Determine the [x, y] coordinate at the center of the cell enclosing the given text.  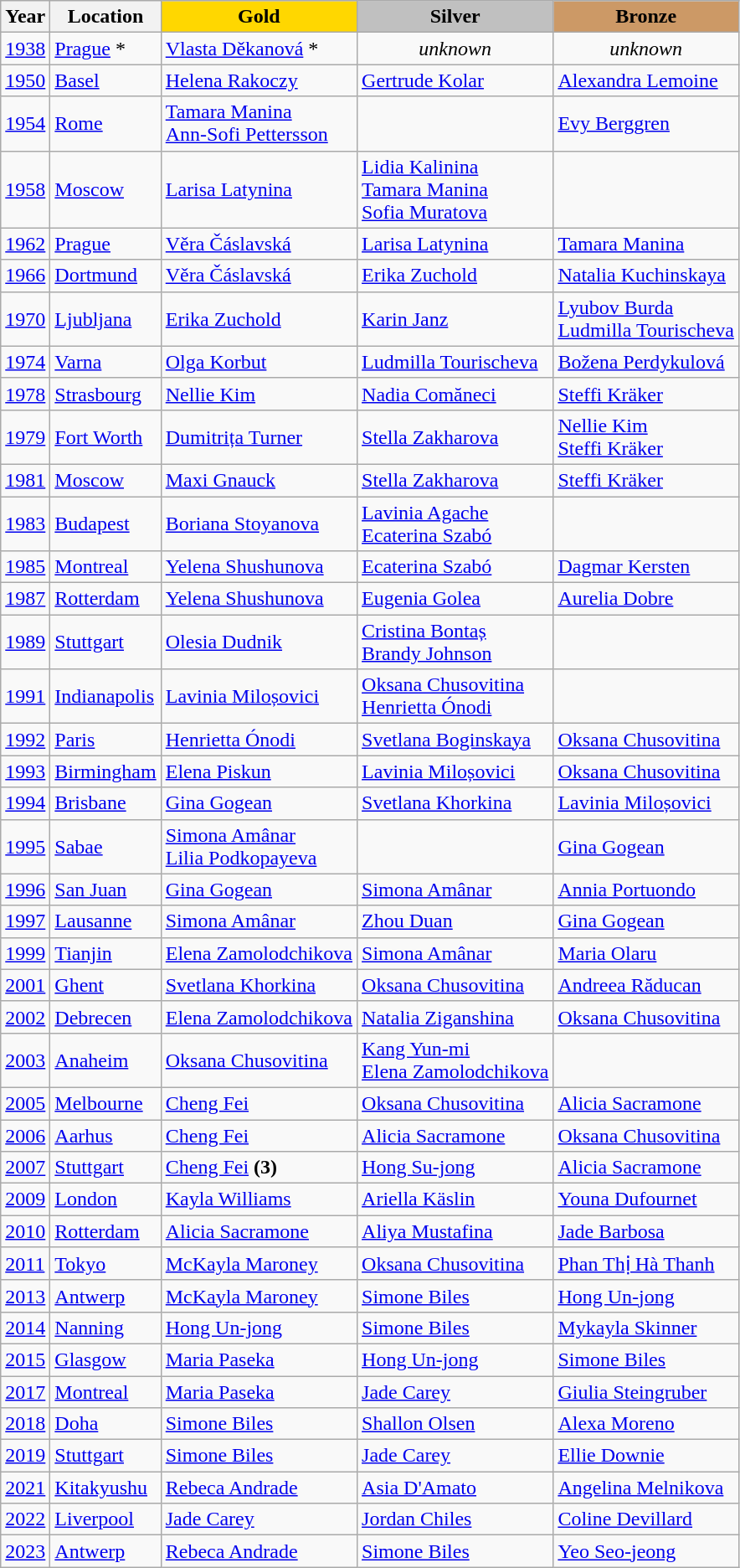
1995 [25, 846]
Nanning [105, 1328]
Aurelia Dobre [646, 599]
Anaheim [105, 1060]
Annia Portuondo [646, 890]
Bronze [646, 17]
Melbourne [105, 1103]
Vlasta Děkanová * [259, 49]
Lausanne [105, 921]
Cristina Bontaș Brandy Johnson [455, 642]
Dumitrița Turner [259, 437]
Varna [105, 362]
Lavinia Agache Ecaterina Szabó [455, 523]
2023 [25, 1551]
Hong Su-jong [455, 1168]
Paris [105, 740]
Evy Berggren [646, 124]
Silver [455, 17]
Gertrude Kolar [455, 80]
2003 [25, 1060]
Lidia Kalinina Tamara Manina Sofia Muratova [455, 189]
Coline Devillard [646, 1519]
2011 [25, 1264]
Gold [259, 17]
Angelina Melnikova [646, 1488]
1981 [25, 480]
2019 [25, 1456]
Maxi Gnauck [259, 480]
Yeo Seo-jeong [646, 1551]
2006 [25, 1135]
Phan Thị Hà Thanh [646, 1264]
2022 [25, 1519]
Prague [105, 244]
Birmingham [105, 771]
Tokyo [105, 1264]
1938 [25, 49]
2018 [25, 1424]
1970 [25, 318]
2010 [25, 1231]
Boriana Stoyanova [259, 523]
Mykayla Skinner [646, 1328]
1978 [25, 394]
Giulia Steingruber [646, 1391]
Kayla Williams [259, 1199]
Andreea Răducan [646, 985]
Ludmilla Tourischeva [455, 362]
Ellie Downie [646, 1456]
1989 [25, 642]
2007 [25, 1168]
1994 [25, 803]
Sabae [105, 846]
1974 [25, 362]
Ljubljana [105, 318]
Kitakyushu [105, 1488]
1991 [25, 697]
Henrietta Ónodi [259, 740]
London [105, 1199]
Alexandra Lemoine [646, 80]
Ecaterina Szabó [455, 567]
2013 [25, 1296]
Lyubov Burda Ludmilla Tourischeva [646, 318]
1992 [25, 740]
Tamara Manina [646, 244]
Budapest [105, 523]
2015 [25, 1359]
Cheng Fei (3) [259, 1168]
Simona Amânar Lilia Podkopayeva [259, 846]
Shallon Olsen [455, 1424]
Fort Worth [105, 437]
1954 [25, 124]
Ghent [105, 985]
San Juan [105, 890]
Natalia Kuchinskaya [646, 276]
1962 [25, 244]
Elena Piskun [259, 771]
Aarhus [105, 1135]
Year [25, 17]
1996 [25, 890]
Asia D'Amato [455, 1488]
Alexa Moreno [646, 1424]
2021 [25, 1488]
Olga Korbut [259, 362]
1979 [25, 437]
Oksana Chusovitina Henrietta Ónodi [455, 697]
Nadia Comăneci [455, 394]
1987 [25, 599]
Glasgow [105, 1359]
Basel [105, 80]
2009 [25, 1199]
Liverpool [105, 1519]
Tamara Manina Ann-Sofi Pettersson [259, 124]
1950 [25, 80]
Božena Perdykulová [646, 362]
Indianapolis [105, 697]
Kang Yun-mi Elena Zamolodchikova [455, 1060]
Ariella Käslin [455, 1199]
Strasbourg [105, 394]
Rome [105, 124]
Dortmund [105, 276]
2017 [25, 1391]
Zhou Duan [455, 921]
2014 [25, 1328]
1983 [25, 523]
Youna Dufournet [646, 1199]
1985 [25, 567]
Brisbane [105, 803]
Svetlana Boginskaya [455, 740]
Nellie Kim Steffi Kräker [646, 437]
Doha [105, 1424]
Tianjin [105, 953]
2005 [25, 1103]
Dagmar Kersten [646, 567]
Prague * [105, 49]
Location [105, 17]
Helena Rakoczy [259, 80]
Jordan Chiles [455, 1519]
Olesia Dudnik [259, 642]
Natalia Ziganshina [455, 1017]
Karin Janz [455, 318]
1993 [25, 771]
Nellie Kim [259, 394]
Aliya Mustafina [455, 1231]
Maria Olaru [646, 953]
2002 [25, 1017]
1966 [25, 276]
Eugenia Golea [455, 599]
1999 [25, 953]
1958 [25, 189]
2001 [25, 985]
Debrecen [105, 1017]
1997 [25, 921]
Jade Barbosa [646, 1231]
